From the cell containing the given text, extract its center point as [X, Y] coordinate. 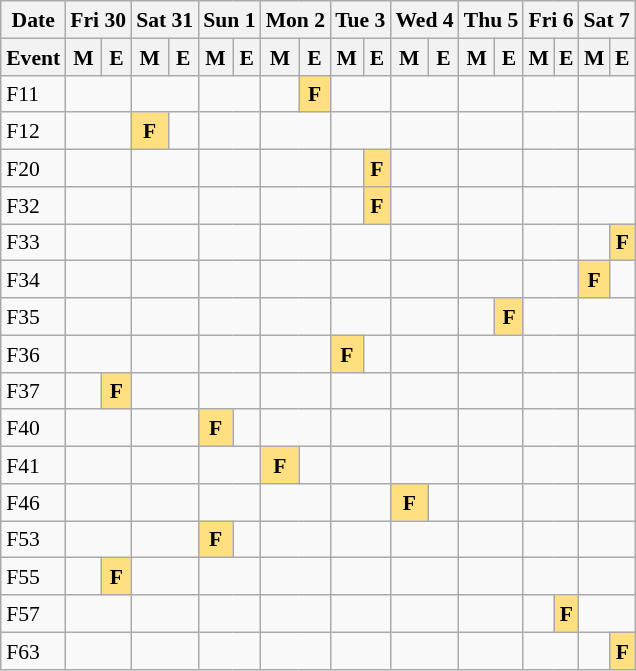
F53 [33, 538]
F34 [33, 280]
F12 [33, 130]
F40 [33, 428]
F41 [33, 464]
F37 [33, 390]
F63 [33, 650]
F57 [33, 614]
Sun 1 [229, 20]
F33 [33, 242]
Fri 6 [550, 20]
Wed 4 [424, 20]
F20 [33, 168]
F32 [33, 204]
F11 [33, 94]
F55 [33, 576]
Thu 5 [492, 20]
F35 [33, 316]
Event [33, 56]
Sat 7 [607, 20]
Date [33, 20]
F46 [33, 502]
F36 [33, 354]
Fri 30 [98, 20]
Mon 2 [296, 20]
Sat 31 [164, 20]
Tue 3 [360, 20]
